Locate the cell with the specified text and output its (X, Y) center coordinate. 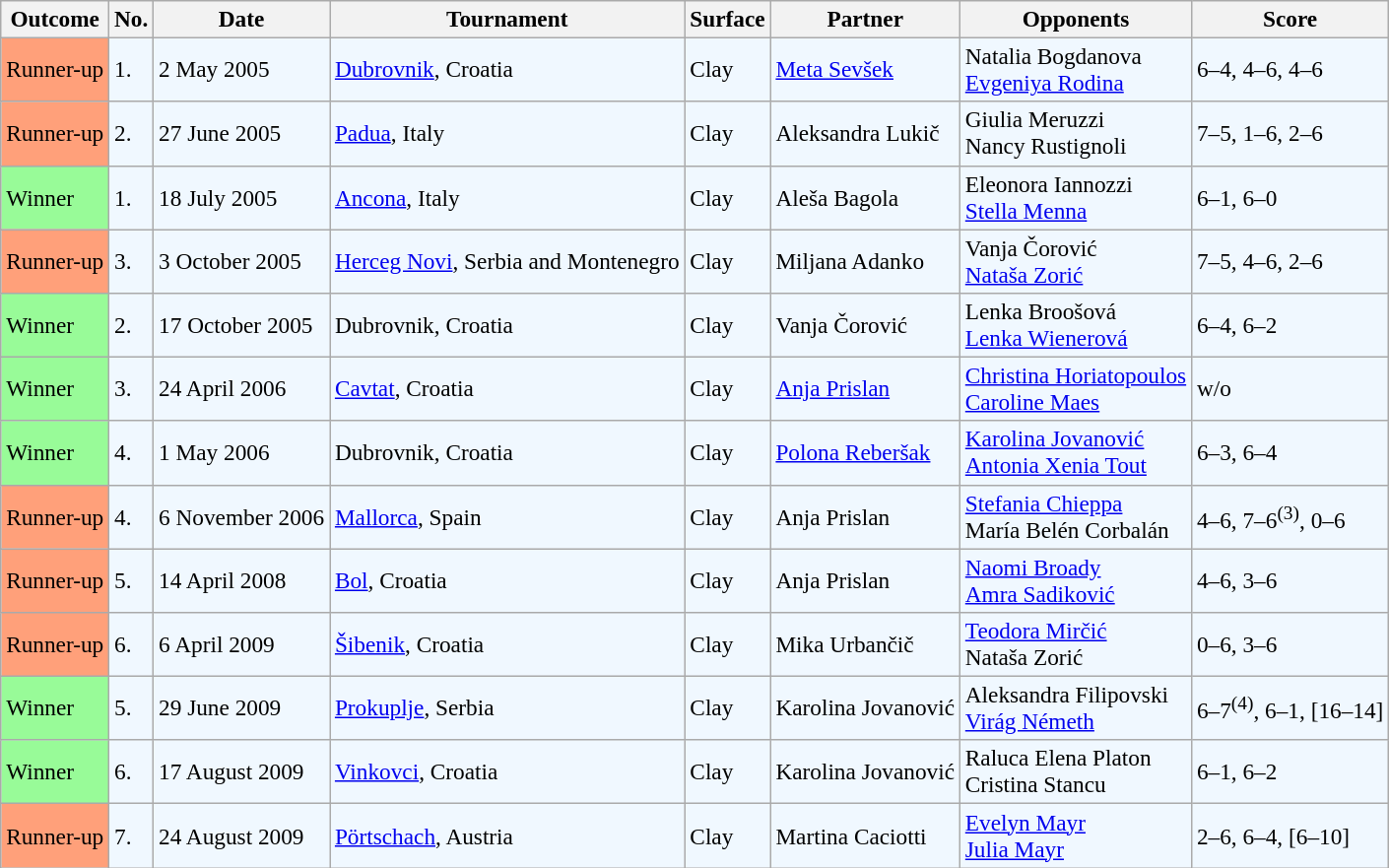
6–4, 6–2 (1290, 325)
Polona Reberšak (865, 453)
1 May 2006 (242, 453)
w/o (1290, 388)
Padua, Italy (507, 134)
Vanja Čorović Nataša Zorić (1076, 260)
6–4, 4–6, 4–6 (1290, 69)
24 April 2006 (242, 388)
Aleša Bagola (865, 197)
24 August 2009 (242, 835)
Outcome (55, 19)
18 July 2005 (242, 197)
Tournament (507, 19)
6–3, 6–4 (1290, 453)
Lenka Broošová Lenka Wienerová (1076, 325)
7–5, 1–6, 2–6 (1290, 134)
Date (242, 19)
2 May 2005 (242, 69)
Aleksandra Filipovski Virág Németh (1076, 707)
Stefania Chieppa María Belén Corbalán (1076, 516)
Surface (727, 19)
Opponents (1076, 19)
29 June 2009 (242, 707)
Ancona, Italy (507, 197)
Aleksandra Lukič (865, 134)
Vinkovci, Croatia (507, 772)
0–6, 3–6 (1290, 644)
17 August 2009 (242, 772)
Šibenik, Croatia (507, 644)
Christina Horiatopoulos Caroline Maes (1076, 388)
6–7(4), 6–1, [16–14] (1290, 707)
No. (132, 19)
Giulia Meruzzi Nancy Rustignoli (1076, 134)
14 April 2008 (242, 579)
Martina Caciotti (865, 835)
Eleonora Iannozzi Stella Menna (1076, 197)
Teodora Mirčić Nataša Zorić (1076, 644)
6–1, 6–2 (1290, 772)
6 April 2009 (242, 644)
4–6, 7–6(3), 0–6 (1290, 516)
Karolina Jovanović Antonia Xenia Tout (1076, 453)
Raluca Elena Platon Cristina Stancu (1076, 772)
Mallorca, Spain (507, 516)
Partner (865, 19)
4–6, 3–6 (1290, 579)
Naomi Broady Amra Sadiković (1076, 579)
Evelyn Mayr Julia Mayr (1076, 835)
7. (132, 835)
27 June 2005 (242, 134)
Meta Sevšek (865, 69)
Prokuplje, Serbia (507, 707)
Bol, Croatia (507, 579)
6 November 2006 (242, 516)
Mika Urbančič (865, 644)
6–1, 6–0 (1290, 197)
17 October 2005 (242, 325)
Miljana Adanko (865, 260)
Cavtat, Croatia (507, 388)
3 October 2005 (242, 260)
Score (1290, 19)
Herceg Novi, Serbia and Montenegro (507, 260)
2–6, 6–4, [6–10] (1290, 835)
Pörtschach, Austria (507, 835)
7–5, 4–6, 2–6 (1290, 260)
Vanja Čorović (865, 325)
Natalia Bogdanova Evgeniya Rodina (1076, 69)
